Return [X, Y] of the center of cell containing provided text 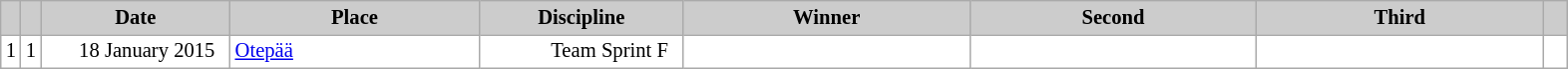
Date [136, 17]
Discipline [581, 17]
Winner [826, 17]
18 January 2015 [136, 51]
Team Sprint F [581, 51]
Second [1113, 17]
Place [355, 17]
Otepää [355, 51]
Third [1400, 17]
